Determine the (x, y) coordinate at the center of the cell enclosing the given text.  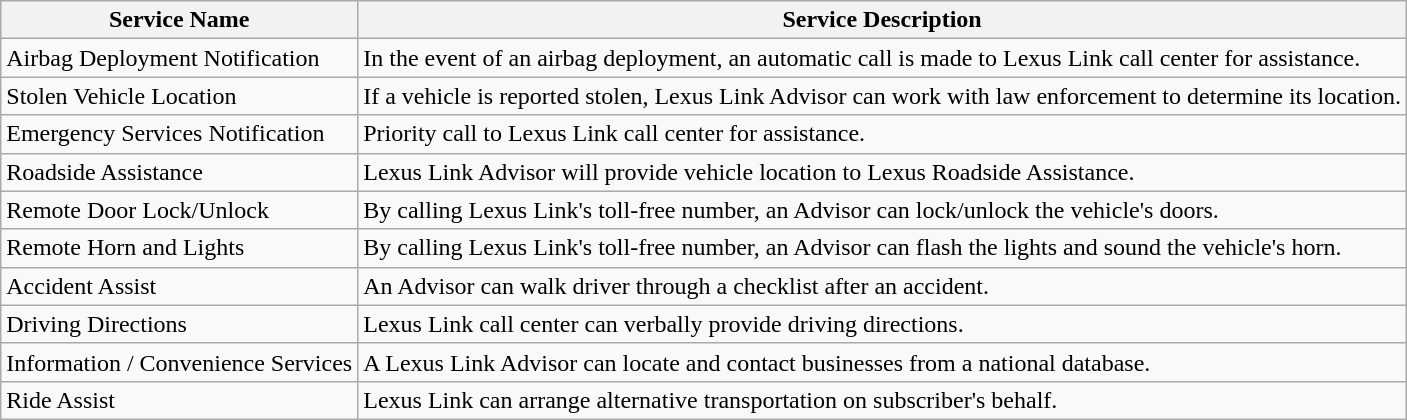
Driving Directions (180, 324)
Lexus Link can arrange alternative transportation on subscriber's behalf. (882, 400)
If a vehicle is reported stolen, Lexus Link Advisor can work with law enforcement to determine its location. (882, 96)
In the event of an airbag deployment, an automatic call is made to Lexus Link call center for assistance. (882, 58)
Information / Convenience Services (180, 362)
Priority call to Lexus Link call center for assistance. (882, 134)
Airbag Deployment Notification (180, 58)
Remote Horn and Lights (180, 248)
Emergency Services Notification (180, 134)
A Lexus Link Advisor can locate and contact businesses from a national database. (882, 362)
Ride Assist (180, 400)
Roadside Assistance (180, 172)
By calling Lexus Link's toll-free number, an Advisor can flash the lights and sound the vehicle's horn. (882, 248)
Accident Assist (180, 286)
Lexus Link call center can verbally provide driving directions. (882, 324)
Service Description (882, 20)
By calling Lexus Link's toll-free number, an Advisor can lock/unlock the vehicle's doors. (882, 210)
Lexus Link Advisor will provide vehicle location to Lexus Roadside Assistance. (882, 172)
Stolen Vehicle Location (180, 96)
An Advisor can walk driver through a checklist after an accident. (882, 286)
Service Name (180, 20)
Remote Door Lock/Unlock (180, 210)
